Capture the cell that displays the provided text and extract its [X, Y] central coordinate. 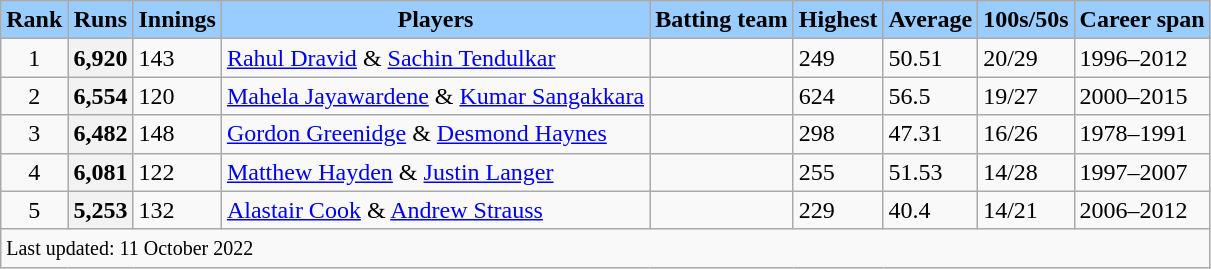
Last updated: 11 October 2022 [606, 248]
Rank [34, 20]
100s/50s [1026, 20]
47.31 [930, 134]
14/28 [1026, 172]
Rahul Dravid & Sachin Tendulkar [435, 58]
249 [838, 58]
1 [34, 58]
1978–1991 [1142, 134]
Gordon Greenidge & Desmond Haynes [435, 134]
Runs [100, 20]
40.4 [930, 210]
4 [34, 172]
Mahela Jayawardene & Kumar Sangakkara [435, 96]
51.53 [930, 172]
6,554 [100, 96]
624 [838, 96]
3 [34, 134]
5 [34, 210]
298 [838, 134]
20/29 [1026, 58]
Innings [177, 20]
Career span [1142, 20]
Matthew Hayden & Justin Langer [435, 172]
50.51 [930, 58]
148 [177, 134]
56.5 [930, 96]
6,081 [100, 172]
Average [930, 20]
14/21 [1026, 210]
2 [34, 96]
1996–2012 [1142, 58]
1997–2007 [1142, 172]
143 [177, 58]
2006–2012 [1142, 210]
Highest [838, 20]
Players [435, 20]
120 [177, 96]
Batting team [722, 20]
122 [177, 172]
5,253 [100, 210]
132 [177, 210]
Alastair Cook & Andrew Strauss [435, 210]
229 [838, 210]
2000–2015 [1142, 96]
6,482 [100, 134]
255 [838, 172]
16/26 [1026, 134]
19/27 [1026, 96]
6,920 [100, 58]
